Output the [X, Y] coordinate of the center of the cell containing the given text.  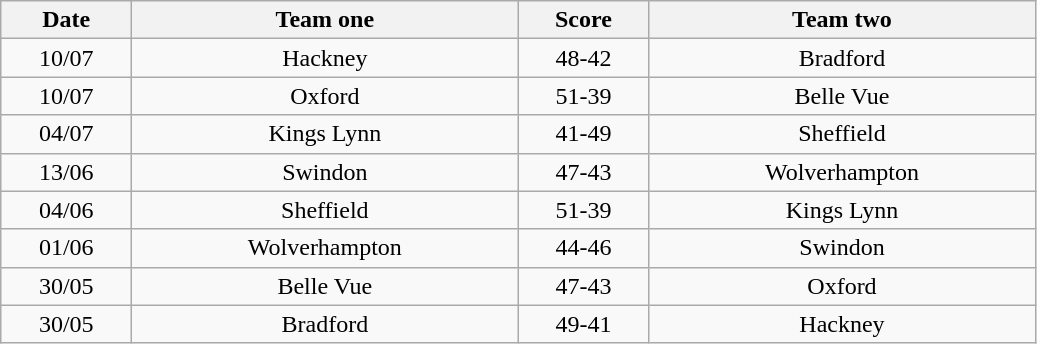
41-49 [584, 134]
49-41 [584, 324]
04/06 [66, 210]
Team one [325, 20]
Team two [842, 20]
Date [66, 20]
Score [584, 20]
04/07 [66, 134]
13/06 [66, 172]
01/06 [66, 248]
44-46 [584, 248]
48-42 [584, 58]
